Capture the cell that displays the provided text and extract its (X, Y) central coordinate. 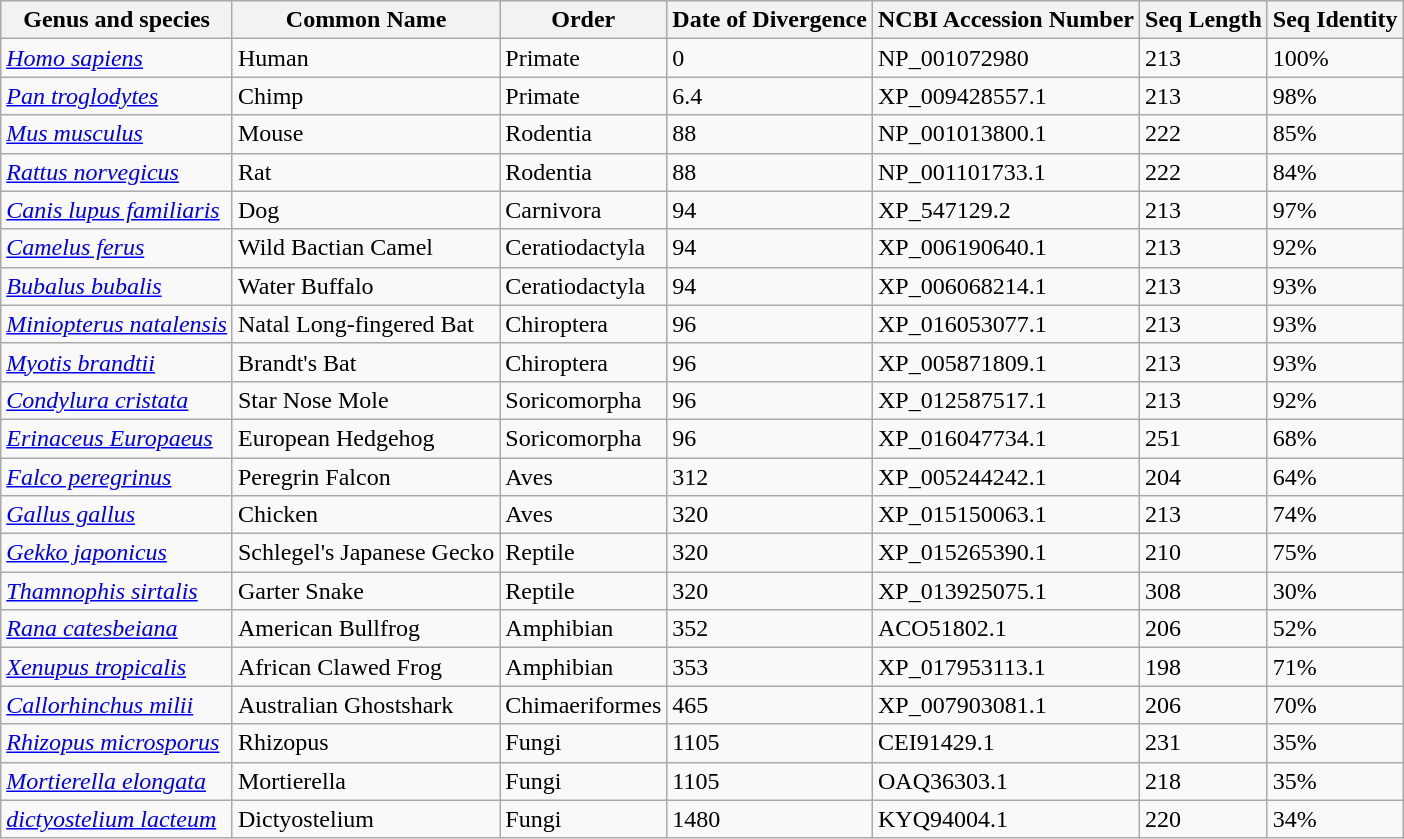
Wild Bactian Camel (366, 248)
210 (1204, 553)
XP_009428557.1 (1006, 96)
Condylura cristata (117, 400)
74% (1335, 515)
30% (1335, 591)
Australian Ghostshark (366, 705)
Order (584, 20)
71% (1335, 667)
XP_006068214.1 (1006, 286)
Dictyostelium (366, 819)
Brandt's Bat (366, 362)
6.4 (770, 96)
Human (366, 58)
Chimaeriformes (584, 705)
352 (770, 629)
Canis lupus familiaris (117, 210)
Mortierella elongata (117, 781)
Chicken (366, 515)
Seq Identity (1335, 20)
XP_006190640.1 (1006, 248)
Callorhinchus milii (117, 705)
Carnivora (584, 210)
Rat (366, 172)
OAQ36303.1 (1006, 781)
Erinaceus Europaeus (117, 438)
Myotis brandtii (117, 362)
64% (1335, 477)
251 (1204, 438)
Water Buffalo (366, 286)
ACO51802.1 (1006, 629)
1480 (770, 819)
Garter Snake (366, 591)
312 (770, 477)
XP_007903081.1 (1006, 705)
98% (1335, 96)
Camelus ferus (117, 248)
CEI91429.1 (1006, 743)
Rattus norvegicus (117, 172)
European Hedgehog (366, 438)
Rana catesbeiana (117, 629)
Schlegel's Japanese Gecko (366, 553)
Natal Long-fingered Bat (366, 324)
KYQ94004.1 (1006, 819)
Common Name (366, 20)
Chimp (366, 96)
Bubalus bubalis (117, 286)
NCBI Accession Number (1006, 20)
NP_001101733.1 (1006, 172)
Miniopterus natalensis (117, 324)
70% (1335, 705)
Date of Divergence (770, 20)
68% (1335, 438)
Dog (366, 210)
Falco peregrinus (117, 477)
XP_013925075.1 (1006, 591)
Mus musculus (117, 134)
84% (1335, 172)
34% (1335, 819)
XP_005871809.1 (1006, 362)
Pan troglodytes (117, 96)
XP_015265390.1 (1006, 553)
XP_016047734.1 (1006, 438)
Seq Length (1204, 20)
Thamnophis sirtalis (117, 591)
0 (770, 58)
Mouse (366, 134)
465 (770, 705)
Mortierella (366, 781)
dictyostelium lacteum (117, 819)
220 (1204, 819)
Star Nose Mole (366, 400)
198 (1204, 667)
NP_001072980 (1006, 58)
XP_005244242.1 (1006, 477)
Rhizopus (366, 743)
75% (1335, 553)
XP_015150063.1 (1006, 515)
308 (1204, 591)
Homo sapiens (117, 58)
XP_017953113.1 (1006, 667)
Gekko japonicus (117, 553)
100% (1335, 58)
Xenupus tropicalis (117, 667)
204 (1204, 477)
353 (770, 667)
XP_012587517.1 (1006, 400)
52% (1335, 629)
231 (1204, 743)
American Bullfrog (366, 629)
85% (1335, 134)
African Clawed Frog (366, 667)
XP_547129.2 (1006, 210)
NP_001013800.1 (1006, 134)
Rhizopus microsporus (117, 743)
97% (1335, 210)
XP_016053077.1 (1006, 324)
Genus and species (117, 20)
Gallus gallus (117, 515)
Peregrin Falcon (366, 477)
218 (1204, 781)
